Provide the [X, Y] coordinate of the cell's center where the given text is located.  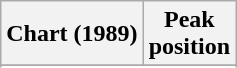
Chart (1989) [72, 34]
Peakposition [189, 34]
